Return the [X, Y] coordinate for the center point of the cell that contains the specified text.  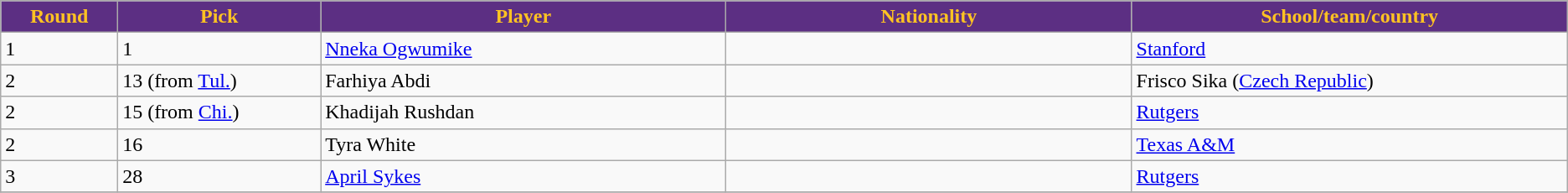
16 [219, 144]
13 (from Tul.) [219, 81]
School/team/country [1349, 17]
Stanford [1349, 49]
Farhiya Abdi [524, 81]
3 [59, 176]
Player [524, 17]
Khadijah Rushdan [524, 112]
Round [59, 17]
28 [219, 176]
Nneka Ogwumike [524, 49]
April Sykes [524, 176]
Nationality [929, 17]
Tyra White [524, 144]
Texas A&M [1349, 144]
15 (from Chi.) [219, 112]
Frisco Sika (Czech Republic) [1349, 81]
Pick [219, 17]
